Pinpoint the cell where the given text exists, returning its [x, y] midpoint coordinate. 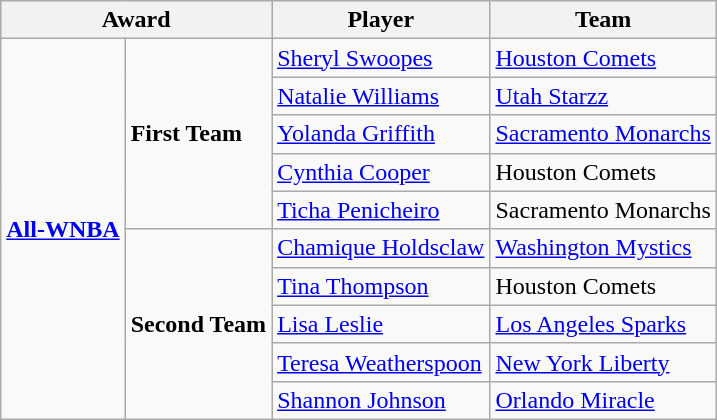
Ticha Penicheiro [381, 210]
Washington Mystics [603, 248]
Award [136, 20]
Lisa Leslie [381, 324]
Orlando Miracle [603, 400]
Natalie Williams [381, 96]
First Team [198, 134]
Chamique Holdsclaw [381, 248]
Team [603, 20]
Player [381, 20]
New York Liberty [603, 362]
Yolanda Griffith [381, 134]
Teresa Weatherspoon [381, 362]
Second Team [198, 324]
Tina Thompson [381, 286]
Cynthia Cooper [381, 172]
All-WNBA [63, 230]
Sheryl Swoopes [381, 58]
Shannon Johnson [381, 400]
Los Angeles Sparks [603, 324]
Utah Starzz [603, 96]
